Capture the cell that displays the provided text and extract its [x, y] central coordinate. 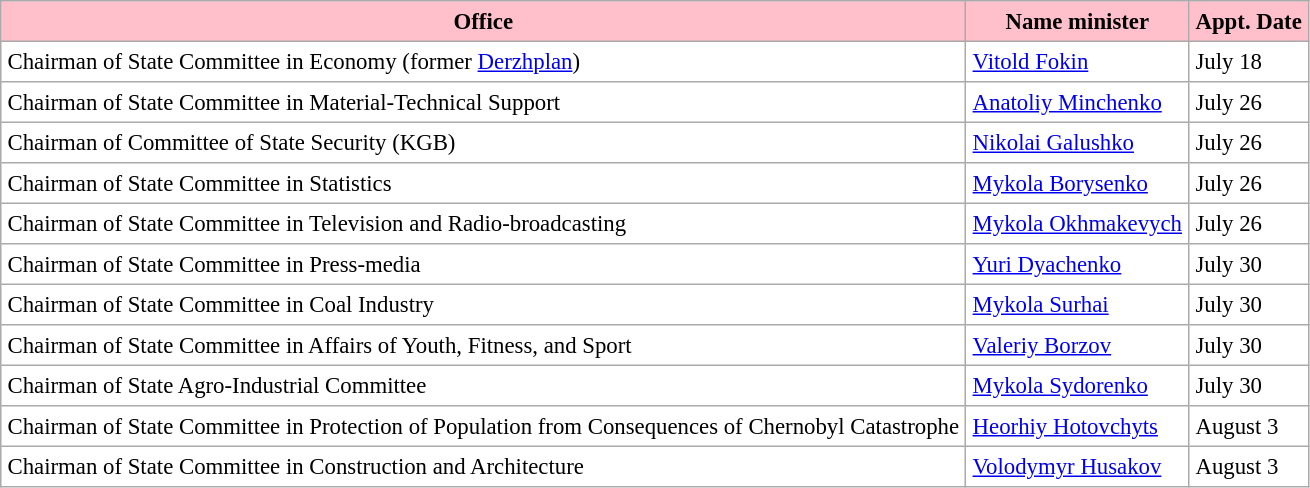
Office [484, 21]
Heorhiy Hotovchyts [1078, 426]
Chairman of State Committee in Protection of Population from Consequences of Chernobyl Catastrophe [484, 426]
Chairman of State Committee in Economy (former Derzhplan) [484, 61]
Mykola Okhmakevych [1078, 223]
Mykola Borysenko [1078, 183]
Chairman of State Committee in Statistics [484, 183]
Anatoliy Minchenko [1078, 102]
Valeriy Borzov [1078, 345]
Yuri Dyachenko [1078, 264]
Mykola Sydorenko [1078, 385]
Chairman of State Committee in Construction and Architecture [484, 466]
July 18 [1249, 61]
Appt. Date [1249, 21]
Name minister [1078, 21]
Chairman of State Committee in Affairs of Youth, Fitness, and Sport [484, 345]
Chairman of State Committee in Television and Radio-broadcasting [484, 223]
Chairman of Committee of State Security (KGB) [484, 142]
Chairman of State Agro-Industrial Committee [484, 385]
Chairman of State Committee in Coal Industry [484, 304]
Vitold Fokin [1078, 61]
Chairman of State Committee in Material-Technical Support [484, 102]
Volodymyr Husakov [1078, 466]
Mykola Surhai [1078, 304]
Chairman of State Committee in Press-media [484, 264]
Nikolai Galushko [1078, 142]
